Identify which cell holds the provided text, then report its [X, Y] central coordinate. 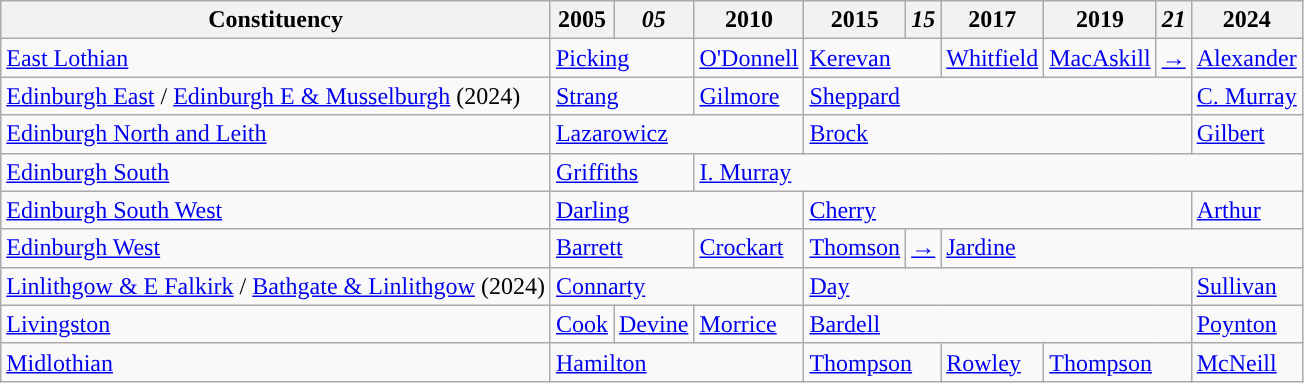
Strang [622, 96]
Arthur [1246, 210]
Gilbert [1246, 134]
Barrett [622, 248]
Day [998, 286]
Livingston [276, 324]
Devine [654, 324]
Griffiths [622, 172]
Thomson [855, 248]
Edinburgh North and Leith [276, 134]
C. Murray [1246, 96]
2015 [855, 20]
05 [654, 20]
2005 [582, 20]
I. Murray [998, 172]
Darling [676, 210]
Picking [622, 58]
Edinburgh South West [276, 210]
Whitfield [992, 58]
Connarty [676, 286]
Constituency [276, 20]
Alexander [1246, 58]
Edinburgh South [276, 172]
Sullivan [1246, 286]
Crockart [749, 248]
Linlithgow & E Falkirk / Bathgate & Linlithgow (2024) [276, 286]
21 [1174, 20]
2010 [749, 20]
15 [924, 20]
Poynton [1246, 324]
Gilmore [749, 96]
MacAskill [1100, 58]
Lazarowicz [676, 134]
Cook [582, 324]
2019 [1100, 20]
Cherry [998, 210]
Edinburgh East / Edinburgh E & Musselburgh (2024) [276, 96]
O'Donnell [749, 58]
Morrice [749, 324]
Jardine [1122, 248]
East Lothian [276, 58]
Hamilton [676, 362]
Sheppard [998, 96]
Brock [998, 134]
Kerevan [872, 58]
2024 [1246, 20]
2017 [992, 20]
Rowley [992, 362]
McNeill [1246, 362]
Edinburgh West [276, 248]
Bardell [998, 324]
Midlothian [276, 362]
